Extract the [x, y] coordinate from the center of the cell holding the provided text.  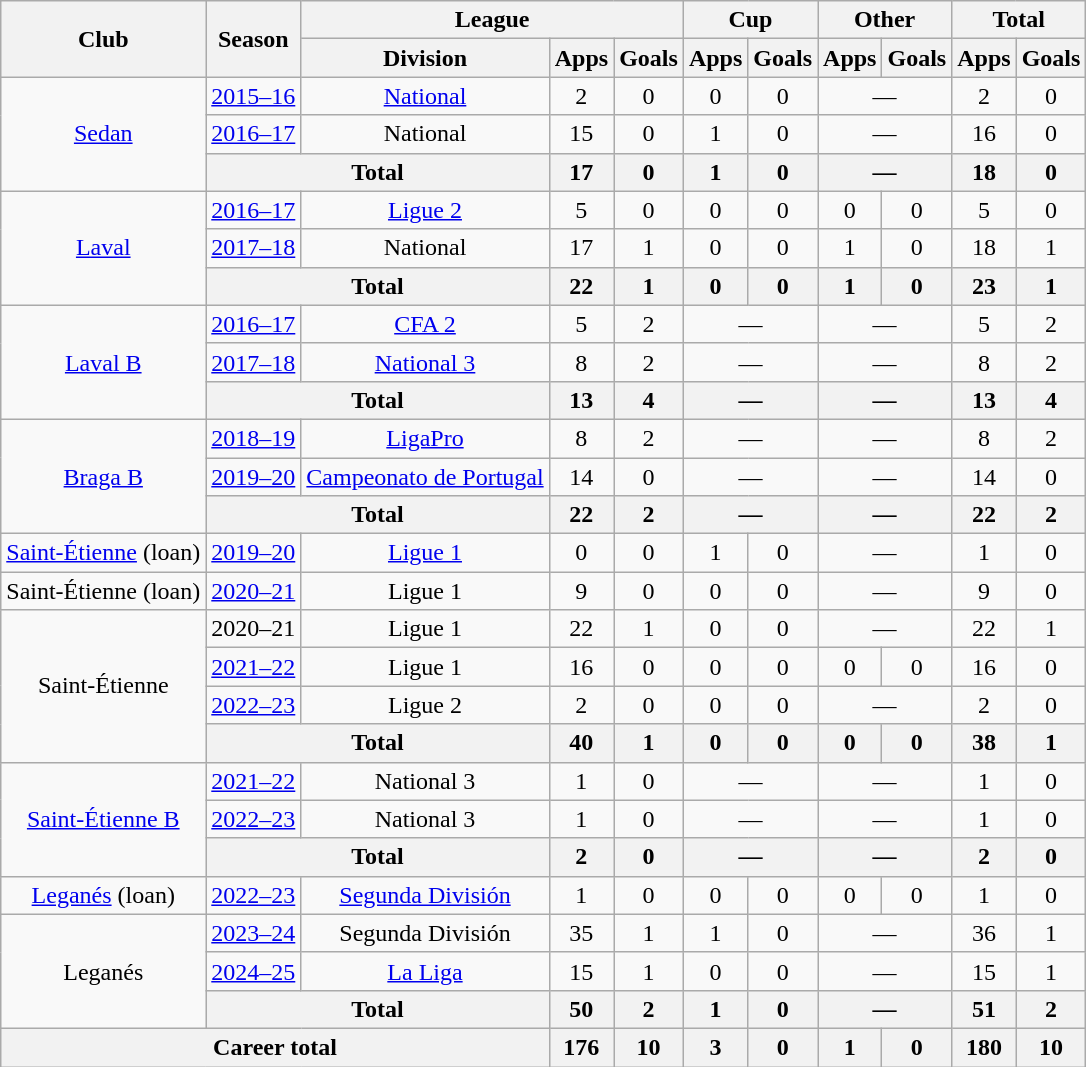
23 [984, 286]
176 [581, 1047]
180 [984, 1047]
38 [984, 743]
50 [581, 1009]
2024–25 [254, 971]
Braga B [104, 476]
Season [254, 39]
2015–16 [254, 96]
Cup [750, 20]
Sedan [104, 134]
Club [104, 39]
2018–19 [254, 438]
Laval [104, 248]
35 [581, 933]
Campeonato de Portugal [425, 477]
3 [715, 1047]
Career total [275, 1047]
2023–24 [254, 933]
Division [425, 58]
Leganés (loan) [104, 895]
La Liga [425, 971]
40 [581, 743]
Leganés [104, 971]
Other [885, 20]
Saint-Étienne [104, 686]
League [492, 20]
LigaPro [425, 438]
51 [984, 1009]
Laval B [104, 362]
36 [984, 933]
CFA 2 [425, 324]
Saint-Étienne B [104, 819]
